For the text-containing cell, return its midpoint in (X, Y) coordinate format. 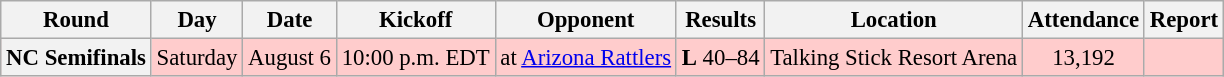
10:00 p.m. EDT (416, 58)
Opponent (586, 20)
at Arizona Rattlers (586, 58)
13,192 (1084, 58)
August 6 (290, 58)
L 40–84 (720, 58)
Kickoff (416, 20)
Attendance (1084, 20)
Saturday (197, 58)
Location (894, 20)
Day (197, 20)
NC Semifinals (76, 58)
Report (1184, 20)
Results (720, 20)
Talking Stick Resort Arena (894, 58)
Round (76, 20)
Date (290, 20)
